Determine the (X, Y) coordinate at the center of the cell enclosing the given text.  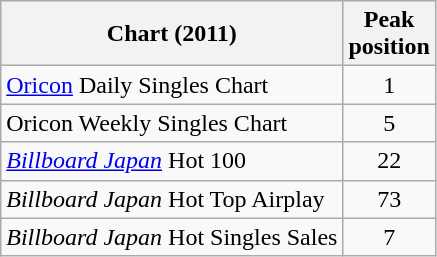
Billboard Japan Hot 100 (172, 161)
7 (389, 237)
Billboard Japan Hot Top Airplay (172, 199)
5 (389, 123)
Oricon Daily Singles Chart (172, 85)
1 (389, 85)
Oricon Weekly Singles Chart (172, 123)
Billboard Japan Hot Singles Sales (172, 237)
73 (389, 199)
Peakposition (389, 34)
Chart (2011) (172, 34)
22 (389, 161)
